Find where the given text appears and provide that cell's center as [x, y] coordinate. 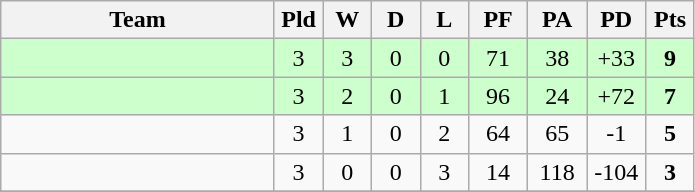
64 [498, 134]
D [396, 20]
PA [558, 20]
118 [558, 172]
14 [498, 172]
PD [616, 20]
7 [670, 96]
65 [558, 134]
PF [498, 20]
Pts [670, 20]
5 [670, 134]
-104 [616, 172]
24 [558, 96]
Pld [298, 20]
-1 [616, 134]
Team [138, 20]
38 [558, 58]
96 [498, 96]
71 [498, 58]
9 [670, 58]
+33 [616, 58]
W [348, 20]
L [444, 20]
+72 [616, 96]
